Search for the cell housing the specified text and yield its (X, Y) center coordinate. 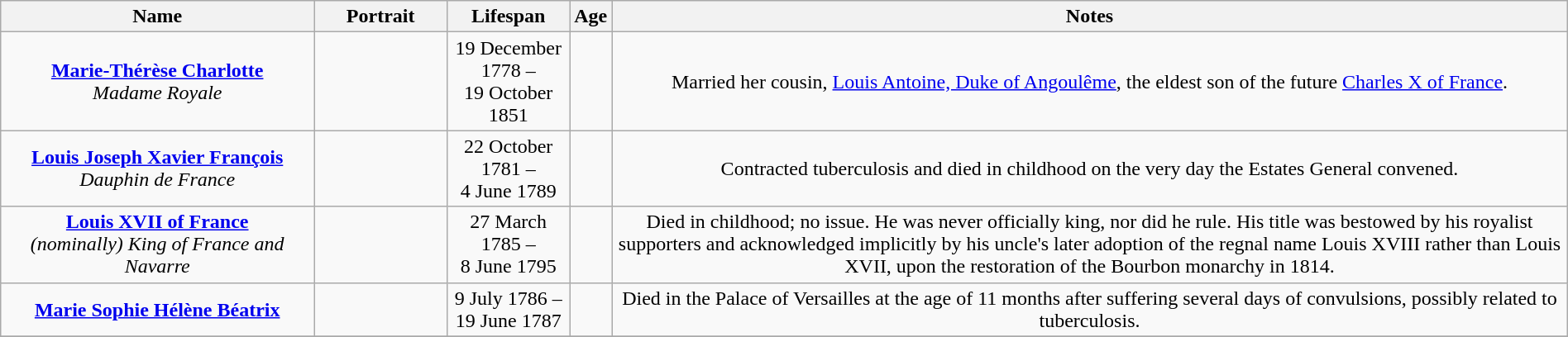
9 July 1786 – 19 June 1787 (509, 309)
Name (157, 17)
Age (590, 17)
Died in the Palace of Versailles at the age of 11 months after suffering several days of convulsions, possibly related to tuberculosis. (1090, 309)
Marie Sophie Hélène Béatrix (157, 309)
Notes (1090, 17)
Lifespan (509, 17)
Married her cousin, Louis Antoine, Duke of Angoulême, the eldest son of the future Charles X of France. (1090, 81)
Contracted tuberculosis and died in childhood on the very day the Estates General convened. (1090, 168)
27 March 1785 – 8 June 1795 (509, 244)
Louis Joseph Xavier FrançoisDauphin de France (157, 168)
Louis XVII of France (nominally) King of France and Navarre (157, 244)
Marie-Thérèse Charlotte Madame Royale (157, 81)
Portrait (380, 17)
19 December 1778 – 19 October 1851 (509, 81)
22 October 1781 – 4 June 1789 (509, 168)
